Output the [X, Y] coordinate of the center of the cell containing the given text.  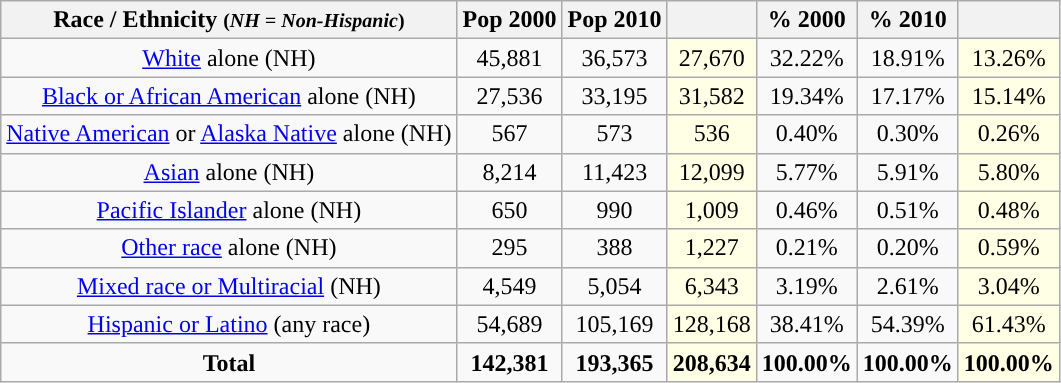
0.46% [806, 210]
142,381 [510, 362]
38.41% [806, 324]
27,670 [712, 58]
33,195 [614, 96]
% 2010 [908, 20]
31,582 [712, 96]
0.30% [908, 134]
295 [510, 248]
11,423 [614, 172]
13.26% [1008, 58]
15.14% [1008, 96]
388 [614, 248]
5.91% [908, 172]
54.39% [908, 324]
Other race alone (NH) [229, 248]
17.17% [908, 96]
0.20% [908, 248]
573 [614, 134]
Total [229, 362]
Hispanic or Latino (any race) [229, 324]
18.91% [908, 58]
6,343 [712, 286]
8,214 [510, 172]
0.48% [1008, 210]
27,536 [510, 96]
Pop 2000 [510, 20]
3.19% [806, 286]
4,549 [510, 286]
5.80% [1008, 172]
5.77% [806, 172]
0.51% [908, 210]
0.21% [806, 248]
128,168 [712, 324]
36,573 [614, 58]
990 [614, 210]
12,099 [712, 172]
3.04% [1008, 286]
208,634 [712, 362]
567 [510, 134]
White alone (NH) [229, 58]
536 [712, 134]
105,169 [614, 324]
Race / Ethnicity (NH = Non-Hispanic) [229, 20]
1,009 [712, 210]
650 [510, 210]
Pop 2010 [614, 20]
Black or African American alone (NH) [229, 96]
Pacific Islander alone (NH) [229, 210]
5,054 [614, 286]
61.43% [1008, 324]
Mixed race or Multiracial (NH) [229, 286]
54,689 [510, 324]
Asian alone (NH) [229, 172]
32.22% [806, 58]
0.40% [806, 134]
0.59% [1008, 248]
45,881 [510, 58]
Native American or Alaska Native alone (NH) [229, 134]
19.34% [806, 96]
0.26% [1008, 134]
1,227 [712, 248]
193,365 [614, 362]
% 2000 [806, 20]
2.61% [908, 286]
